For the text-containing cell, return its midpoint in [X, Y] coordinate format. 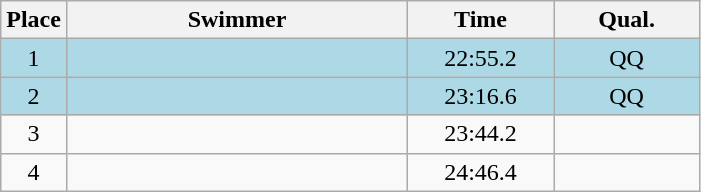
Swimmer [236, 20]
3 [34, 134]
22:55.2 [481, 58]
24:46.4 [481, 172]
Time [481, 20]
4 [34, 172]
1 [34, 58]
2 [34, 96]
23:16.6 [481, 96]
Qual. [627, 20]
23:44.2 [481, 134]
Place [34, 20]
